Capture the cell that displays the provided text and extract its (x, y) central coordinate. 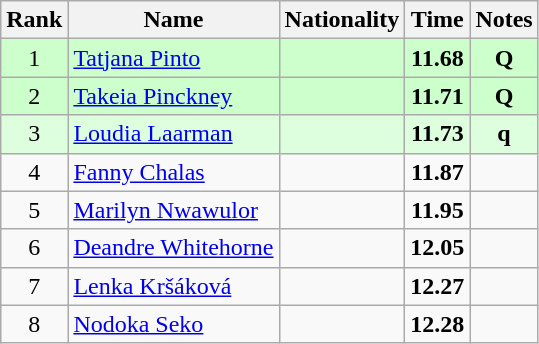
Nodoka Seko (174, 324)
Takeia Pinckney (174, 96)
8 (34, 324)
11.73 (438, 134)
5 (34, 210)
4 (34, 172)
Name (174, 20)
3 (34, 134)
q (504, 134)
Rank (34, 20)
11.68 (438, 58)
11.87 (438, 172)
11.71 (438, 96)
Notes (504, 20)
1 (34, 58)
11.95 (438, 210)
12.28 (438, 324)
Marilyn Nwawulor (174, 210)
7 (34, 286)
12.27 (438, 286)
Deandre Whitehorne (174, 248)
12.05 (438, 248)
6 (34, 248)
Loudia Laarman (174, 134)
Fanny Chalas (174, 172)
Lenka Kršáková (174, 286)
2 (34, 96)
Tatjana Pinto (174, 58)
Time (438, 20)
Nationality (342, 20)
